Extract the (x, y) coordinate from the center of the cell holding the provided text.  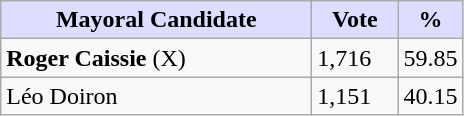
59.85 (430, 58)
40.15 (430, 96)
Roger Caissie (X) (156, 58)
% (430, 20)
Léo Doiron (156, 96)
1,716 (355, 58)
1,151 (355, 96)
Vote (355, 20)
Mayoral Candidate (156, 20)
